Capture the cell that displays the provided text and extract its (X, Y) central coordinate. 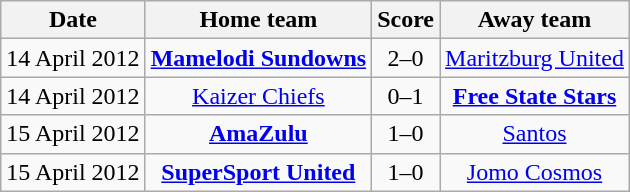
Jomo Cosmos (535, 172)
Score (406, 20)
AmaZulu (258, 134)
Mamelodi Sundowns (258, 58)
2–0 (406, 58)
Away team (535, 20)
Santos (535, 134)
Home team (258, 20)
Maritzburg United (535, 58)
Date (73, 20)
Free State Stars (535, 96)
Kaizer Chiefs (258, 96)
0–1 (406, 96)
SuperSport United (258, 172)
